Capture the cell that displays the provided text and extract its (X, Y) central coordinate. 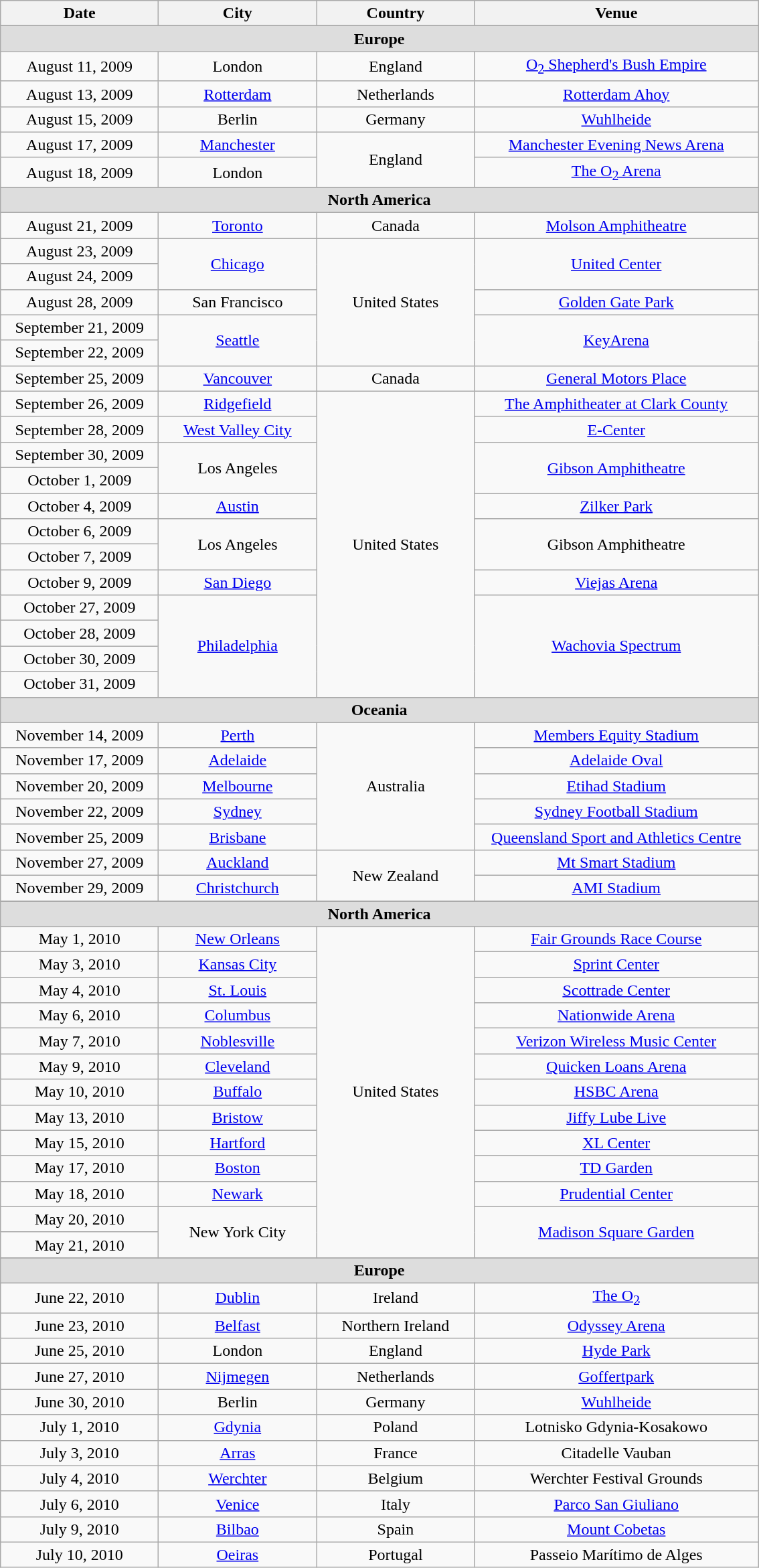
May 13, 2010 (80, 1117)
Portugal (396, 1555)
Italy (396, 1504)
Mt Smart Stadium (616, 862)
August 23, 2009 (80, 251)
France (396, 1453)
May 1, 2010 (80, 939)
Odyssey Arena (616, 1326)
July 3, 2010 (80, 1453)
San Francisco (238, 302)
Adelaide Oval (616, 761)
Poland (396, 1427)
XL Center (616, 1143)
June 23, 2010 (80, 1326)
Melbourne (238, 786)
United Center (616, 264)
Sprint Center (616, 965)
November 20, 2009 (80, 786)
Adelaide (238, 761)
Buffalo (238, 1092)
Austin (238, 505)
August 17, 2009 (80, 145)
Werchter Festival Grounds (616, 1478)
Nijmegen (238, 1377)
Queensland Sport and Athletics Centre (616, 837)
Wachovia Spectrum (616, 646)
Jiffy Lube Live (616, 1117)
AMI Stadium (616, 888)
Belfast (238, 1326)
July 1, 2010 (80, 1427)
May 17, 2010 (80, 1168)
Members Equity Stadium (616, 735)
October 28, 2009 (80, 633)
August 28, 2009 (80, 302)
Fair Grounds Race Course (616, 939)
October 30, 2009 (80, 659)
KeyArena (616, 340)
Gdynia (238, 1427)
West Valley City (238, 429)
Manchester Evening News Arena (616, 145)
New York City (238, 1232)
September 30, 2009 (80, 455)
September 25, 2009 (80, 378)
August 21, 2009 (80, 226)
July 4, 2010 (80, 1478)
Passeio Marítimo de Alges (616, 1555)
May 18, 2010 (80, 1194)
May 7, 2010 (80, 1041)
Date (80, 13)
E-Center (616, 429)
Zilker Park (616, 505)
Scottrade Center (616, 990)
September 26, 2009 (80, 404)
June 27, 2010 (80, 1377)
Country (396, 13)
May 6, 2010 (80, 1016)
The O2 (616, 1298)
Auckland (238, 862)
Prudential Center (616, 1194)
Etihad Stadium (616, 786)
November 22, 2009 (80, 811)
Dublin (238, 1298)
Belgium (396, 1478)
November 29, 2009 (80, 888)
New Zealand (396, 875)
Hyde Park (616, 1351)
Quicken Loans Arena (616, 1067)
Bristow (238, 1117)
June 30, 2010 (80, 1402)
Vancouver (238, 378)
October 6, 2009 (80, 532)
Brisbane (238, 837)
September 22, 2009 (80, 353)
O2 Shepherd's Bush Empire (616, 66)
Venue (616, 13)
August 24, 2009 (80, 277)
HSBC Arena (616, 1092)
Cleveland (238, 1067)
Noblesville (238, 1041)
Northern Ireland (396, 1326)
May 10, 2010 (80, 1092)
Oeiras (238, 1555)
Rotterdam (238, 94)
November 27, 2009 (80, 862)
October 4, 2009 (80, 505)
July 6, 2010 (80, 1504)
TD Garden (616, 1168)
Bilbao (238, 1529)
July 9, 2010 (80, 1529)
Toronto (238, 226)
Lotnisko Gdynia-Kosakowo (616, 1427)
Newark (238, 1194)
Ireland (396, 1298)
May 20, 2010 (80, 1219)
Golden Gate Park (616, 302)
Mount Cobetas (616, 1529)
General Motors Place (616, 378)
June 25, 2010 (80, 1351)
Kansas City (238, 965)
July 10, 2010 (80, 1555)
Sydney (238, 811)
Perth (238, 735)
Christchurch (238, 888)
Goffertpark (616, 1377)
Boston (238, 1168)
August 11, 2009 (80, 66)
Molson Amphitheatre (616, 226)
Arras (238, 1453)
Verizon Wireless Music Center (616, 1041)
Oceania (379, 710)
Australia (396, 786)
Viejas Arena (616, 582)
November 17, 2009 (80, 761)
Sydney Football Stadium (616, 811)
Hartford (238, 1143)
Citadelle Vauban (616, 1453)
October 9, 2009 (80, 582)
Spain (396, 1529)
City (238, 13)
San Diego (238, 582)
Venice (238, 1504)
Rotterdam Ahoy (616, 94)
October 7, 2009 (80, 557)
August 18, 2009 (80, 172)
August 15, 2009 (80, 119)
St. Louis (238, 990)
Philadelphia (238, 646)
New Orleans (238, 939)
May 3, 2010 (80, 965)
October 27, 2009 (80, 608)
October 1, 2009 (80, 480)
November 14, 2009 (80, 735)
September 28, 2009 (80, 429)
The O2 Arena (616, 172)
October 31, 2009 (80, 684)
Columbus (238, 1016)
Seattle (238, 340)
May 4, 2010 (80, 990)
Madison Square Garden (616, 1232)
May 15, 2010 (80, 1143)
May 21, 2010 (80, 1245)
Nationwide Arena (616, 1016)
June 22, 2010 (80, 1298)
Chicago (238, 264)
November 25, 2009 (80, 837)
September 21, 2009 (80, 327)
Parco San Giuliano (616, 1504)
Ridgefield (238, 404)
May 9, 2010 (80, 1067)
August 13, 2009 (80, 94)
Manchester (238, 145)
The Amphitheater at Clark County (616, 404)
Werchter (238, 1478)
